Extract the [X, Y] coordinate from the center of the cell holding the provided text.  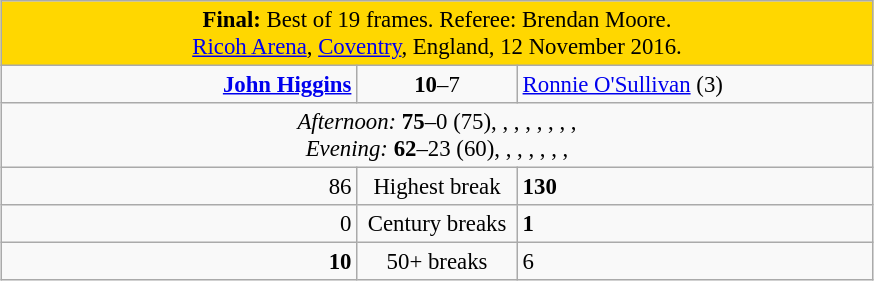
50+ breaks [438, 262]
0 [179, 224]
Afternoon: 75–0 (75), , , , , , , , Evening: 62–23 (60), , , , , , , [437, 136]
Highest break [438, 187]
6 [695, 262]
10 [179, 262]
Final: Best of 19 frames. Referee: Brendan Moore.Ricoh Arena, Coventry, England, 12 November 2016. [437, 34]
John Higgins [179, 85]
10–7 [438, 85]
86 [179, 187]
1 [695, 224]
130 [695, 187]
Ronnie O'Sullivan (3) [695, 85]
Century breaks [438, 224]
